Search for the cell housing the specified text and yield its (x, y) center coordinate. 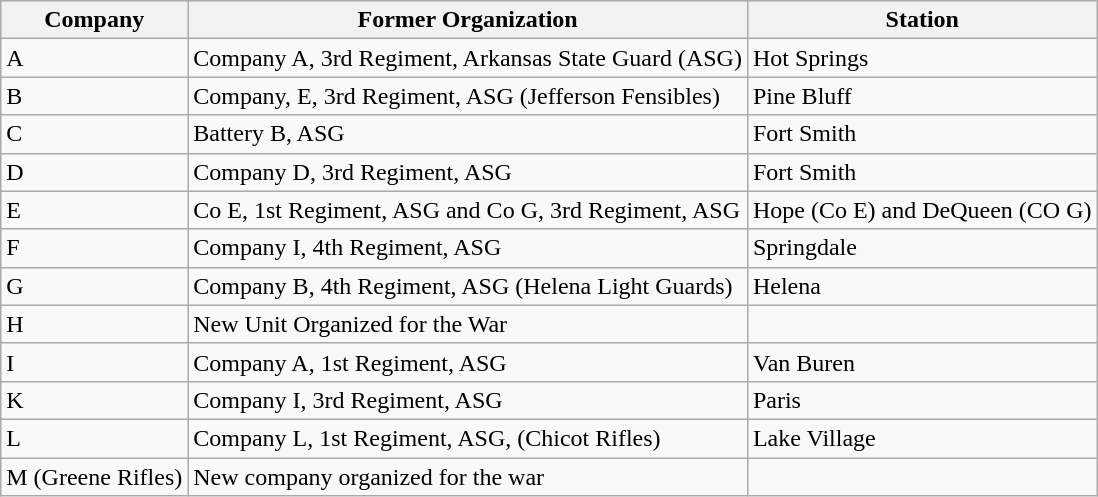
Hope (Co E) and DeQueen (CO G) (922, 210)
Station (922, 20)
G (94, 286)
E (94, 210)
Paris (922, 400)
Battery B, ASG (468, 134)
I (94, 362)
Van Buren (922, 362)
Hot Springs (922, 58)
Pine Bluff (922, 96)
Company, E, 3rd Regiment, ASG (Jefferson Fensibles) (468, 96)
D (94, 172)
L (94, 438)
Co E, 1st Regiment, ASG and Co G, 3rd Regiment, ASG (468, 210)
New Unit Organized for the War (468, 324)
New company organized for the war (468, 477)
K (94, 400)
Former Organization (468, 20)
Company A, 3rd Regiment, Arkansas State Guard (ASG) (468, 58)
Lake Village (922, 438)
Company I, 4th Regiment, ASG (468, 248)
A (94, 58)
M (Greene Rifles) (94, 477)
Company (94, 20)
H (94, 324)
Company D, 3rd Regiment, ASG (468, 172)
B (94, 96)
Springdale (922, 248)
F (94, 248)
Company I, 3rd Regiment, ASG (468, 400)
Helena (922, 286)
Company L, 1st Regiment, ASG, (Chicot Rifles) (468, 438)
Company A, 1st Regiment, ASG (468, 362)
Company B, 4th Regiment, ASG (Helena Light Guards) (468, 286)
C (94, 134)
